From the cell containing the given text, extract its center point as [x, y] coordinate. 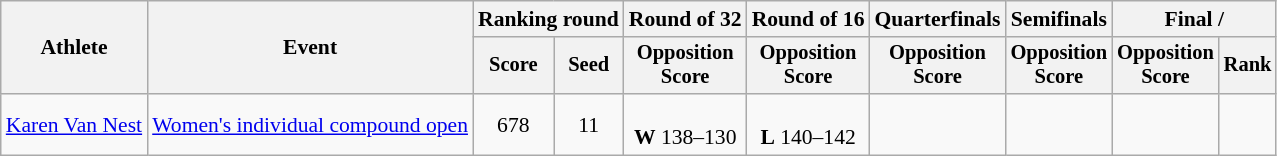
11 [589, 124]
Event [310, 48]
Karen Van Nest [74, 124]
Seed [589, 66]
Semifinals [1060, 19]
Rank [1248, 66]
Ranking round [548, 19]
Round of 16 [808, 19]
W 138–130 [686, 124]
Round of 32 [686, 19]
Quarterfinals [938, 19]
Women's individual compound open [310, 124]
Score [514, 66]
L 140–142 [808, 124]
Athlete [74, 48]
Final / [1194, 19]
678 [514, 124]
